Determine the [X, Y] coordinate at the center of the cell enclosing the given text.  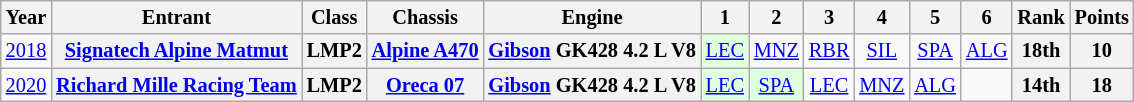
Points [1102, 17]
1 [725, 17]
Rank [1040, 17]
RBR [829, 51]
Engine [592, 17]
Year [26, 17]
4 [882, 17]
Class [334, 17]
3 [829, 17]
6 [987, 17]
2018 [26, 51]
14th [1040, 85]
18 [1102, 85]
2020 [26, 85]
Oreca 07 [426, 85]
10 [1102, 51]
Richard Mille Racing Team [176, 85]
Alpine A470 [426, 51]
Entrant [176, 17]
5 [935, 17]
Signatech Alpine Matmut [176, 51]
Chassis [426, 17]
18th [1040, 51]
2 [776, 17]
SIL [882, 51]
